Provide the [x, y] coordinate of the cell's center where the given text is located.  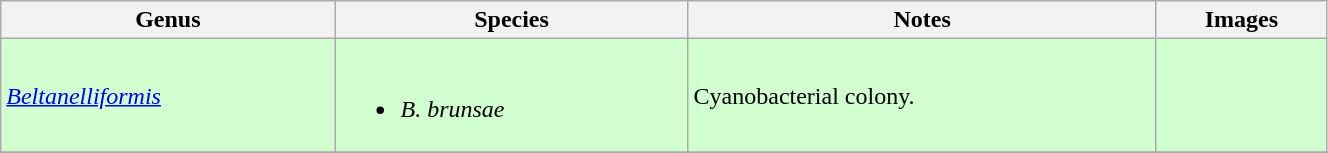
Images [1241, 20]
Notes [922, 20]
Species [512, 20]
Beltanelliformis [168, 96]
Genus [168, 20]
B. brunsae [512, 96]
Cyanobacterial colony. [922, 96]
